Capture the cell that displays the provided text and extract its [x, y] central coordinate. 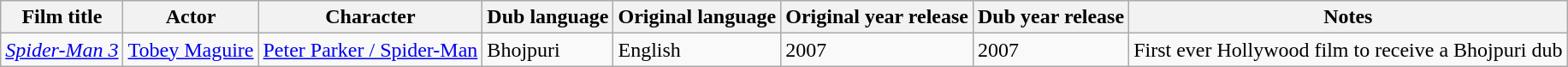
Spider-Man 3 [62, 50]
Original year release [878, 17]
Tobey Maguire [191, 50]
Notes [1348, 17]
Dub language [547, 17]
Actor [191, 17]
Bhojpuri [547, 50]
Peter Parker / Spider-Man [370, 50]
Original language [697, 17]
Character [370, 17]
Dub year release [1050, 17]
First ever Hollywood film to receive a Bhojpuri dub [1348, 50]
English [697, 50]
Film title [62, 17]
